For the text-containing cell, return its midpoint in [X, Y] coordinate format. 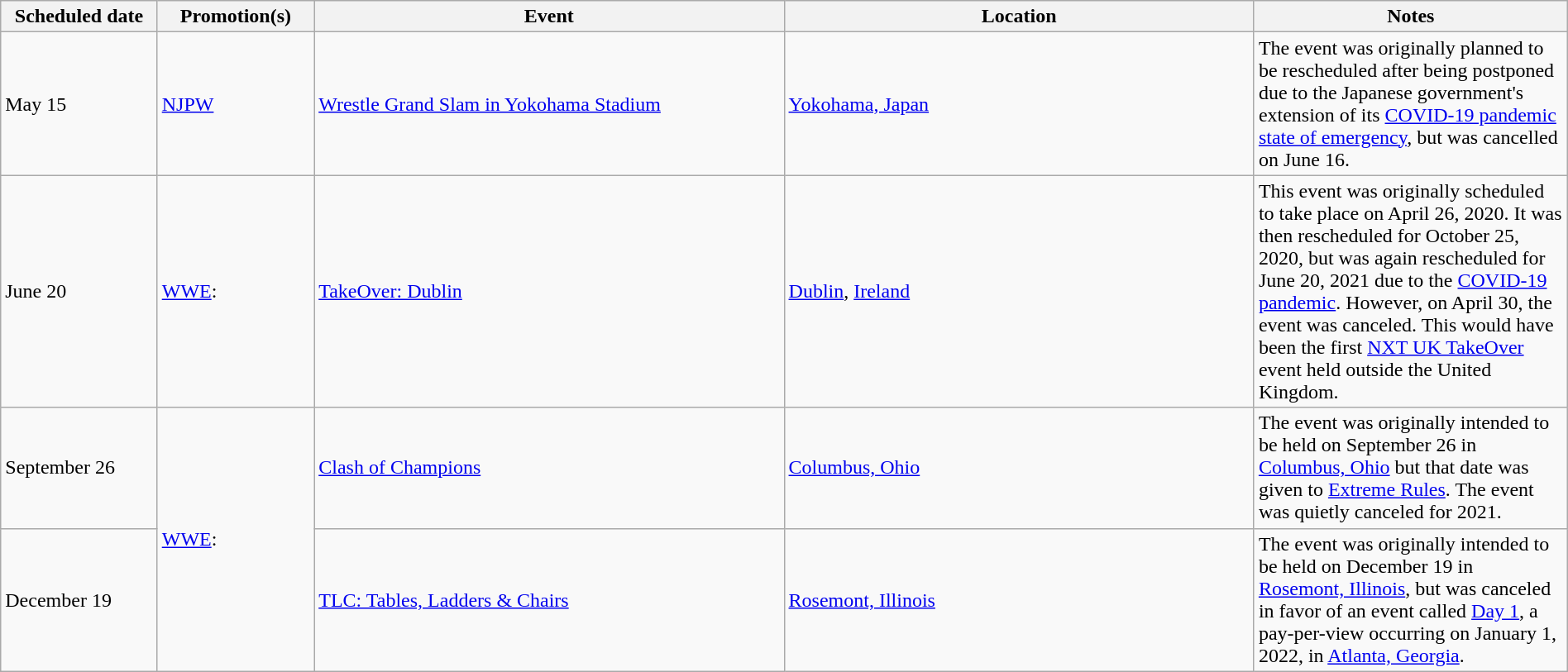
Yokohama, Japan [1019, 104]
December 19 [79, 600]
Dublin, Ireland [1019, 291]
September 26 [79, 468]
Notes [1411, 17]
Columbus, Ohio [1019, 468]
Rosemont, Illinois [1019, 600]
Promotion(s) [235, 17]
Location [1019, 17]
NJPW [235, 104]
Clash of Champions [549, 468]
TLC: Tables, Ladders & Chairs [549, 600]
Event [549, 17]
May 15 [79, 104]
June 20 [79, 291]
Scheduled date [79, 17]
Wrestle Grand Slam in Yokohama Stadium [549, 104]
TakeOver: Dublin [549, 291]
